Extract the [X, Y] coordinate from the center of the cell holding the provided text.  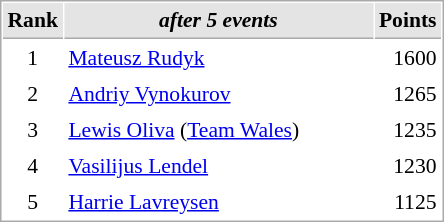
Rank [32, 21]
1 [32, 57]
Lewis Oliva (Team Wales) [218, 129]
5 [32, 201]
1125 [408, 201]
1230 [408, 165]
3 [32, 129]
Mateusz Rudyk [218, 57]
Harrie Lavreysen [218, 201]
after 5 events [218, 21]
4 [32, 165]
1265 [408, 93]
1600 [408, 57]
Vasilijus Lendel [218, 165]
Andriy Vynokurov [218, 93]
Points [408, 21]
1235 [408, 129]
2 [32, 93]
